Scan for the cell matching the given text and deliver its (X, Y) coordinate at center. 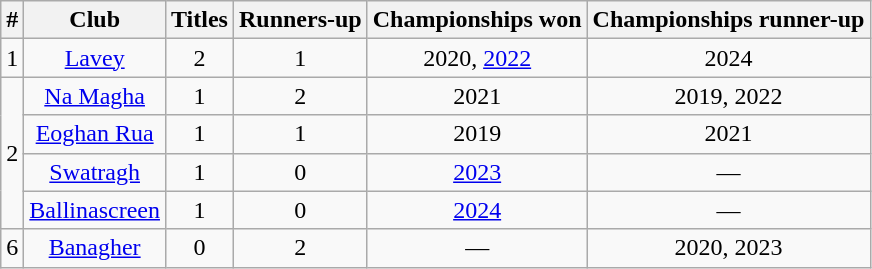
Championships runner-up (728, 20)
Titles (199, 20)
2020, 2022 (477, 58)
Swatragh (95, 172)
Banagher (95, 248)
2019 (477, 134)
Runners-up (300, 20)
Championships won (477, 20)
6 (12, 248)
Ballinascreen (95, 210)
2019, 2022 (728, 96)
2020, 2023 (728, 248)
Club (95, 20)
Na Magha (95, 96)
# (12, 20)
2023 (477, 172)
Lavey (95, 58)
Eoghan Rua (95, 134)
